For the text-containing cell, return its midpoint in [X, Y] coordinate format. 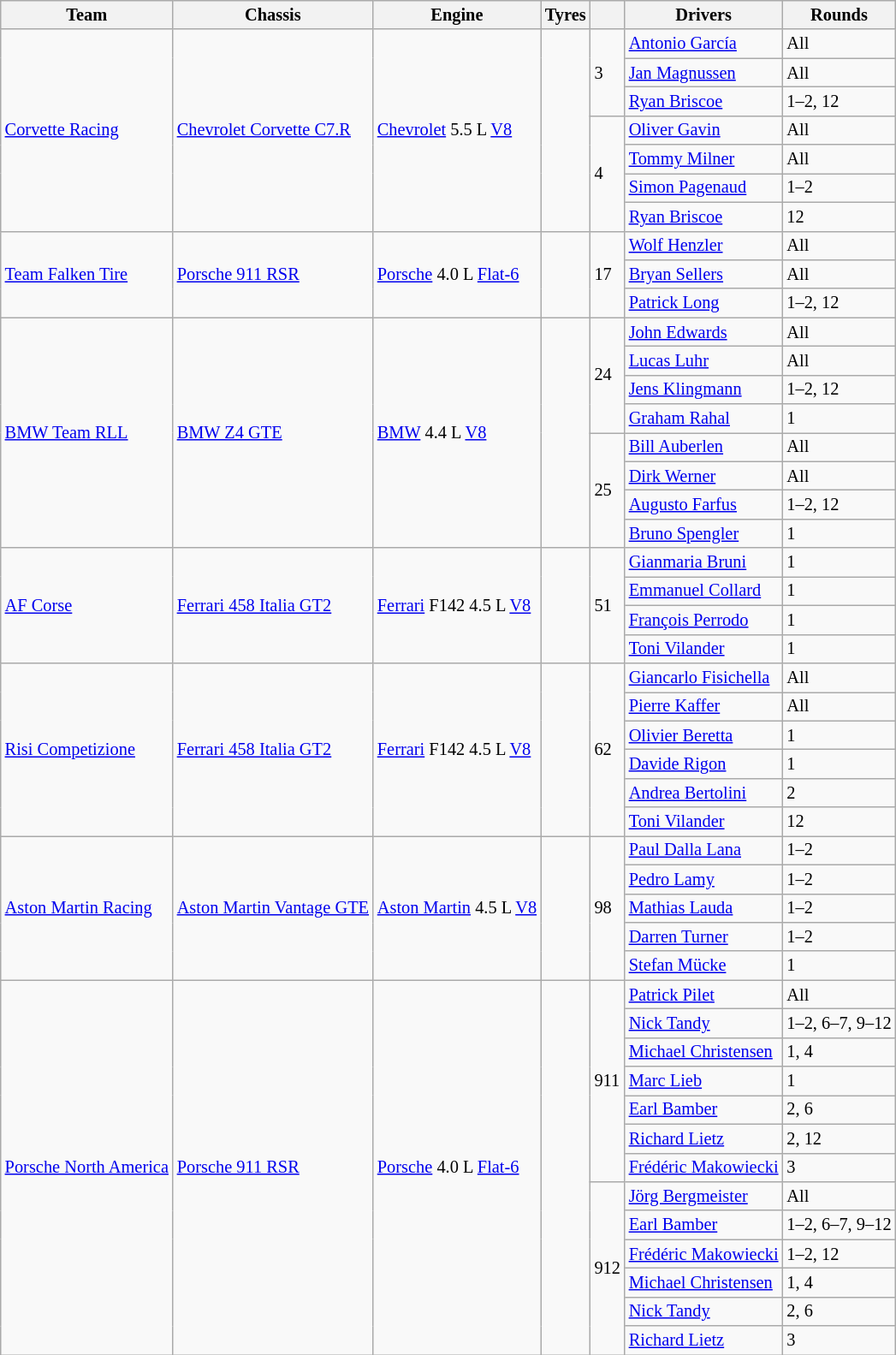
Tyres [566, 15]
4 [608, 173]
Tommy Milner [703, 159]
Pierre Kaffer [703, 706]
François Perrodo [703, 620]
17 [608, 274]
Andrea Bertolini [703, 793]
Simon Pagenaud [703, 187]
Wolf Henzler [703, 246]
Jörg Bergmeister [703, 1196]
Bruno Spengler [703, 533]
51 [608, 606]
2 [839, 793]
98 [608, 907]
Marc Lieb [703, 1081]
Lucas Luhr [703, 360]
Davide Rigon [703, 764]
Jens Klingmann [703, 389]
Porsche North America [87, 1168]
Paul Dalla Lana [703, 850]
Risi Competizione [87, 749]
Graham Rahal [703, 419]
Chevrolet Corvette C7.R [273, 130]
Jan Magnussen [703, 73]
Bill Auberlen [703, 447]
Aston Martin Racing [87, 907]
Dirk Werner [703, 476]
Mathias Lauda [703, 908]
AF Corse [87, 606]
BMW Team RLL [87, 433]
Team [87, 15]
Rounds [839, 15]
Augusto Farfus [703, 504]
Bryan Sellers [703, 274]
Patrick Pilet [703, 995]
Pedro Lamy [703, 879]
24 [608, 375]
Gianmaria Bruni [703, 562]
Emmanuel Collard [703, 591]
Olivier Beretta [703, 735]
911 [608, 1081]
Oliver Gavin [703, 130]
Drivers [703, 15]
Corvette Racing [87, 130]
25 [608, 490]
Aston Martin 4.5 L V8 [457, 907]
Darren Turner [703, 936]
Chassis [273, 15]
62 [608, 749]
Stefan Mücke [703, 966]
Chevrolet 5.5 L V8 [457, 130]
John Edwards [703, 332]
912 [608, 1268]
BMW Z4 GTE [273, 433]
Team Falken Tire [87, 274]
BMW 4.4 L V8 [457, 433]
Patrick Long [703, 303]
Engine [457, 15]
Giancarlo Fisichella [703, 677]
Antonio García [703, 44]
2, 12 [839, 1138]
Aston Martin Vantage GTE [273, 907]
